Scan for the cell matching the given text and deliver its (x, y) coordinate at center. 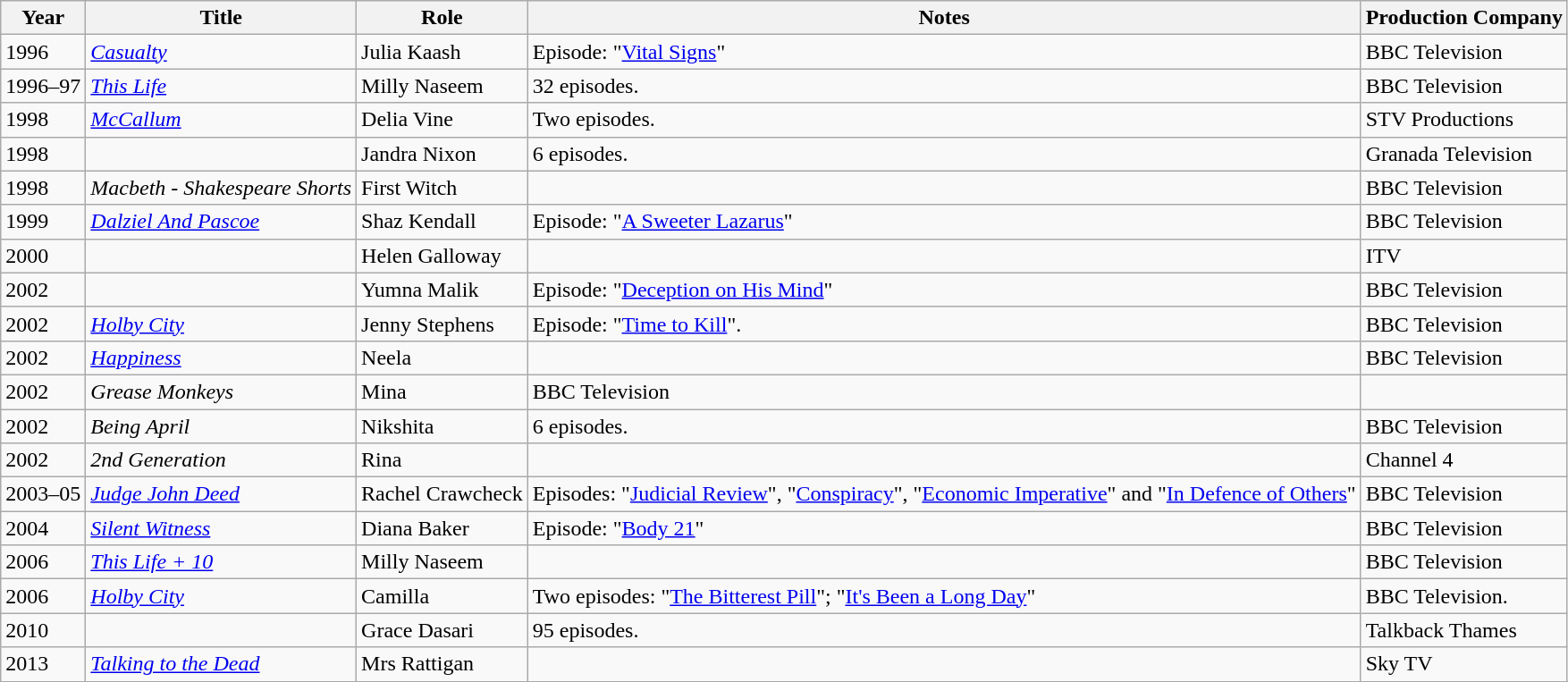
2010 (43, 630)
2013 (43, 664)
Year (43, 18)
Shaz Kendall (443, 222)
Dalziel And Pascoe (222, 222)
Channel 4 (1464, 460)
This Life + 10 (222, 562)
Being April (222, 426)
Helen Galloway (443, 256)
Episode: "Vital Signs" (944, 52)
Rachel Crawcheck (443, 494)
Mina (443, 392)
32 episodes. (944, 86)
Granada Television (1464, 154)
2nd Generation (222, 460)
Two episodes. (944, 120)
Notes (944, 18)
Episode: "A Sweeter Lazarus" (944, 222)
Judge John Deed (222, 494)
Episode: "Body 21" (944, 528)
First Witch (443, 188)
Yumna Malik (443, 290)
1999 (43, 222)
1996–97 (43, 86)
Episode: "Time to Kill". (944, 324)
Delia Vine (443, 120)
Jandra Nixon (443, 154)
Diana Baker (443, 528)
Happiness (222, 358)
Role (443, 18)
Casualty (222, 52)
Talking to the Dead (222, 664)
Title (222, 18)
95 episodes. (944, 630)
Grace Dasari (443, 630)
ITV (1464, 256)
Nikshita (443, 426)
Julia Kaash (443, 52)
Macbeth - Shakespeare Shorts (222, 188)
1996 (43, 52)
Two episodes: "The Bitterest Pill"; "It's Been a Long Day" (944, 596)
Silent Witness (222, 528)
Mrs Rattigan (443, 664)
Talkback Thames (1464, 630)
Production Company (1464, 18)
Episodes: "Judicial Review", "Conspiracy", "Economic Imperative" and "In Defence of Others" (944, 494)
2004 (43, 528)
STV Productions (1464, 120)
Grease Monkeys (222, 392)
2003–05 (43, 494)
McCallum (222, 120)
Sky TV (1464, 664)
Rina (443, 460)
This Life (222, 86)
Camilla (443, 596)
Episode: "Deception on His Mind" (944, 290)
2000 (43, 256)
Neela (443, 358)
BBC Television. (1464, 596)
Jenny Stephens (443, 324)
